Find where the given text appears and provide that cell's center as [X, Y] coordinate. 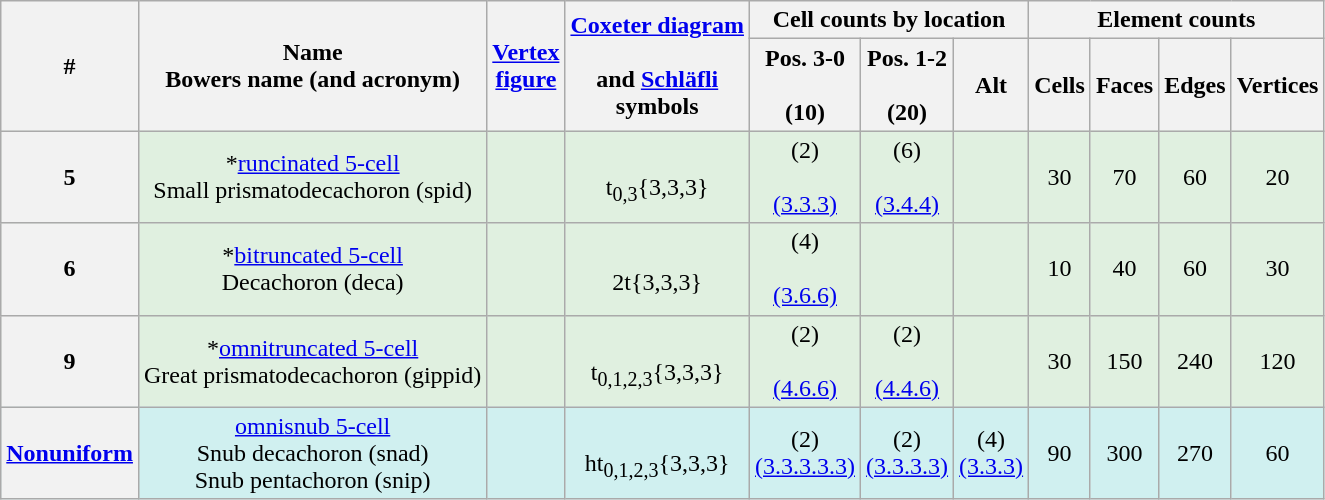
t0,3{3,3,3} [658, 177]
Pos. 1-2(20) [908, 85]
(2)(3.3.3) [804, 177]
300 [1124, 453]
150 [1124, 361]
(2)(3.3.3.3.3) [804, 453]
*bitruncated 5-cellDecachoron (deca) [312, 269]
6 [70, 269]
(4)(3.3.3) [992, 453]
*omnitruncated 5-cell Great prismatodecachoron (gippid) [312, 361]
270 [1195, 453]
20 [1278, 177]
Pos. 3-0(10) [804, 85]
120 [1278, 361]
70 [1124, 177]
Edges [1195, 85]
# [70, 66]
(2)(4.4.6) [908, 361]
Vertices [1278, 85]
(2)(4.6.6) [804, 361]
Faces [1124, 85]
2t{3,3,3} [658, 269]
10 [1060, 269]
Cell counts by location [888, 20]
(6)(3.4.4) [908, 177]
Element counts [1176, 20]
240 [1195, 361]
*runcinated 5-cell Small prismatodecachoron (spid) [312, 177]
t0,1,2,3{3,3,3} [658, 361]
Cells [1060, 85]
40 [1124, 269]
9 [70, 361]
Nonuniform [70, 453]
Coxeter diagramand Schläflisymbols [658, 66]
(2)(3.3.3.3) [908, 453]
Vertexfigure [526, 66]
Alt [992, 85]
90 [1060, 453]
omnisnub 5-cellSnub decachoron (snad)Snub pentachoron (snip) [312, 453]
Name Bowers name (and acronym) [312, 66]
(4)(3.6.6) [804, 269]
ht0,1,2,3{3,3,3} [658, 453]
5 [70, 177]
